Pinpoint the cell where the given text exists, returning its (x, y) midpoint coordinate. 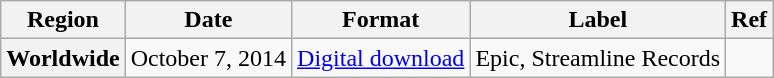
Region (63, 20)
Format (381, 20)
Digital download (381, 58)
Label (598, 20)
Ref (750, 20)
Epic, Streamline Records (598, 58)
October 7, 2014 (208, 58)
Date (208, 20)
Worldwide (63, 58)
